From the cell containing the given text, extract its center point as (x, y) coordinate. 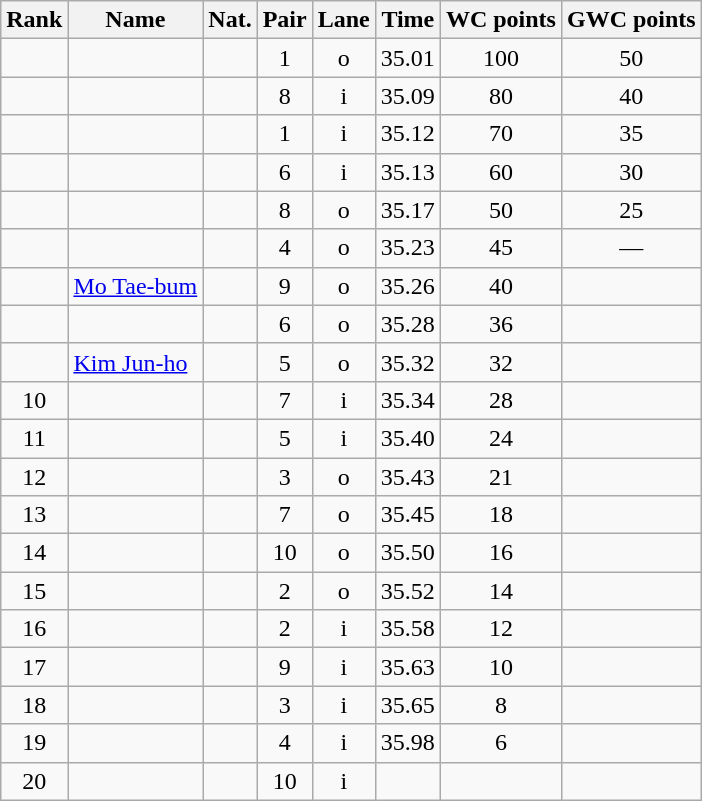
Time (408, 20)
100 (500, 58)
35.98 (408, 743)
35.52 (408, 591)
17 (34, 667)
— (631, 248)
28 (500, 400)
Kim Jun-ho (136, 362)
45 (500, 248)
15 (34, 591)
11 (34, 438)
GWC points (631, 20)
35.50 (408, 553)
32 (500, 362)
24 (500, 438)
35.40 (408, 438)
35.63 (408, 667)
35.17 (408, 210)
13 (34, 515)
21 (500, 477)
Rank (34, 20)
35.13 (408, 172)
35.58 (408, 629)
19 (34, 743)
35.01 (408, 58)
35.12 (408, 134)
35.43 (408, 477)
60 (500, 172)
70 (500, 134)
35.32 (408, 362)
35.45 (408, 515)
35.28 (408, 324)
Lane (344, 20)
WC points (500, 20)
Mo Tae-bum (136, 286)
35 (631, 134)
25 (631, 210)
Nat. (230, 20)
35.65 (408, 705)
35.34 (408, 400)
36 (500, 324)
Pair (284, 20)
Name (136, 20)
35.26 (408, 286)
35.09 (408, 96)
35.23 (408, 248)
20 (34, 781)
80 (500, 96)
30 (631, 172)
